For the text-containing cell, return its midpoint in (X, Y) coordinate format. 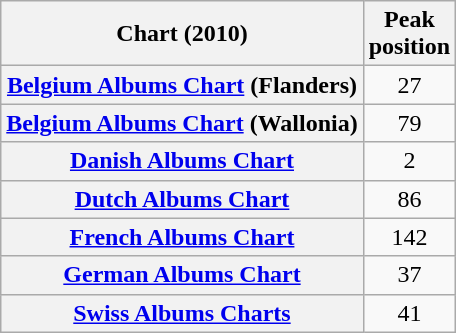
Belgium Albums Chart (Flanders) (182, 85)
Chart (2010) (182, 34)
79 (409, 123)
142 (409, 237)
Peakposition (409, 34)
Danish Albums Chart (182, 161)
Belgium Albums Chart (Wallonia) (182, 123)
Swiss Albums Charts (182, 313)
86 (409, 199)
27 (409, 85)
2 (409, 161)
37 (409, 275)
41 (409, 313)
German Albums Chart (182, 275)
French Albums Chart (182, 237)
Dutch Albums Chart (182, 199)
